Extract the (X, Y) coordinate from the center of the cell holding the provided text.  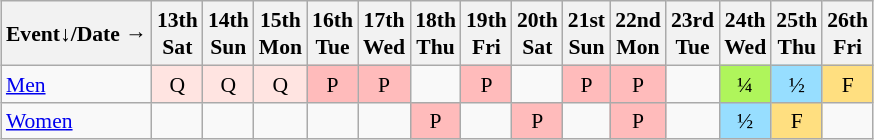
13thSat (178, 33)
14thSun (228, 33)
Men (76, 84)
15thMon (280, 33)
26thFri (848, 33)
18thThu (436, 33)
16thTue (332, 33)
24thWed (745, 33)
17thWed (384, 33)
19thFri (486, 33)
Event↓/Date → (76, 33)
25thThu (796, 33)
21stSun (586, 33)
20thSat (538, 33)
¼ (745, 84)
23rdTue (692, 33)
22ndMon (638, 33)
Women (76, 120)
